Output the [x, y] coordinate of the center of the cell containing the given text.  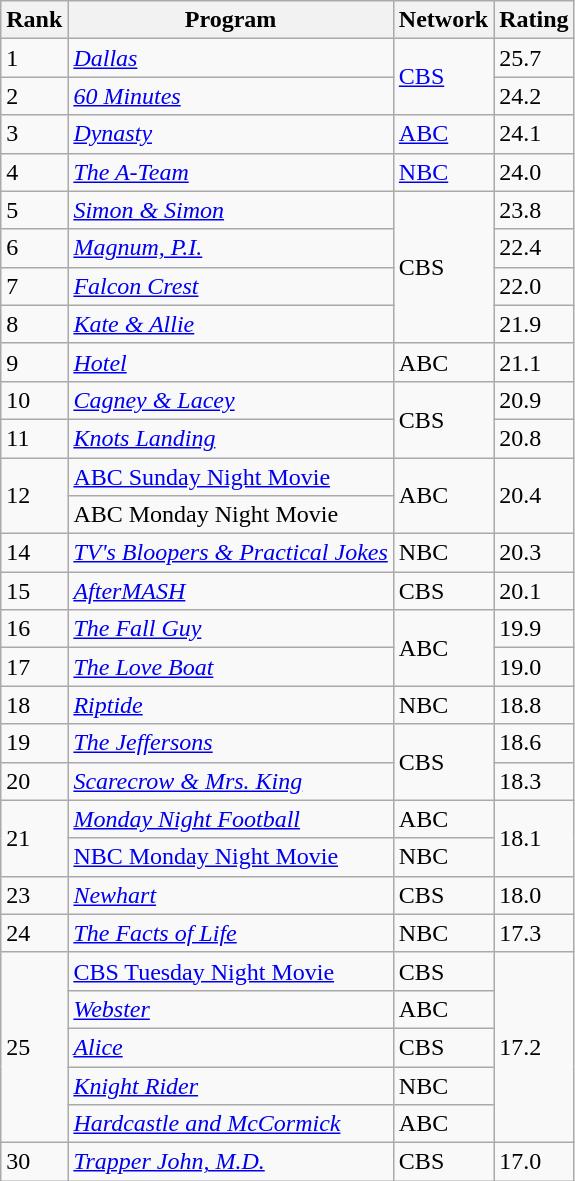
18.8 [534, 705]
3 [34, 134]
24.2 [534, 96]
Rating [534, 20]
20.4 [534, 496]
Knight Rider [230, 1085]
Magnum, P.I. [230, 248]
18.6 [534, 743]
Dallas [230, 58]
AfterMASH [230, 591]
Scarecrow & Mrs. King [230, 781]
25.7 [534, 58]
2 [34, 96]
Webster [230, 1009]
The Facts of Life [230, 933]
25 [34, 1047]
14 [34, 553]
21.1 [534, 362]
Network [443, 20]
19.0 [534, 667]
10 [34, 400]
The Jeffersons [230, 743]
23 [34, 895]
Cagney & Lacey [230, 400]
19 [34, 743]
17.3 [534, 933]
7 [34, 286]
Monday Night Football [230, 819]
18 [34, 705]
18.3 [534, 781]
21.9 [534, 324]
The Fall Guy [230, 629]
Trapper John, M.D. [230, 1162]
Newhart [230, 895]
Hardcastle and McCormick [230, 1124]
ABC Sunday Night Movie [230, 477]
Program [230, 20]
60 Minutes [230, 96]
Simon & Simon [230, 210]
20.3 [534, 553]
20.1 [534, 591]
Dynasty [230, 134]
Riptide [230, 705]
Alice [230, 1047]
Knots Landing [230, 438]
22.4 [534, 248]
NBC Monday Night Movie [230, 857]
CBS Tuesday Night Movie [230, 971]
18.0 [534, 895]
Hotel [230, 362]
17 [34, 667]
ABC Monday Night Movie [230, 515]
11 [34, 438]
4 [34, 172]
24.0 [534, 172]
17.2 [534, 1047]
24 [34, 933]
24.1 [534, 134]
Falcon Crest [230, 286]
21 [34, 838]
6 [34, 248]
9 [34, 362]
8 [34, 324]
19.9 [534, 629]
Kate & Allie [230, 324]
5 [34, 210]
18.1 [534, 838]
17.0 [534, 1162]
The A-Team [230, 172]
The Love Boat [230, 667]
Rank [34, 20]
15 [34, 591]
23.8 [534, 210]
22.0 [534, 286]
20.8 [534, 438]
20 [34, 781]
1 [34, 58]
16 [34, 629]
30 [34, 1162]
12 [34, 496]
TV's Bloopers & Practical Jokes [230, 553]
20.9 [534, 400]
